Determine the (x, y) coordinate at the center of the cell enclosing the given text.  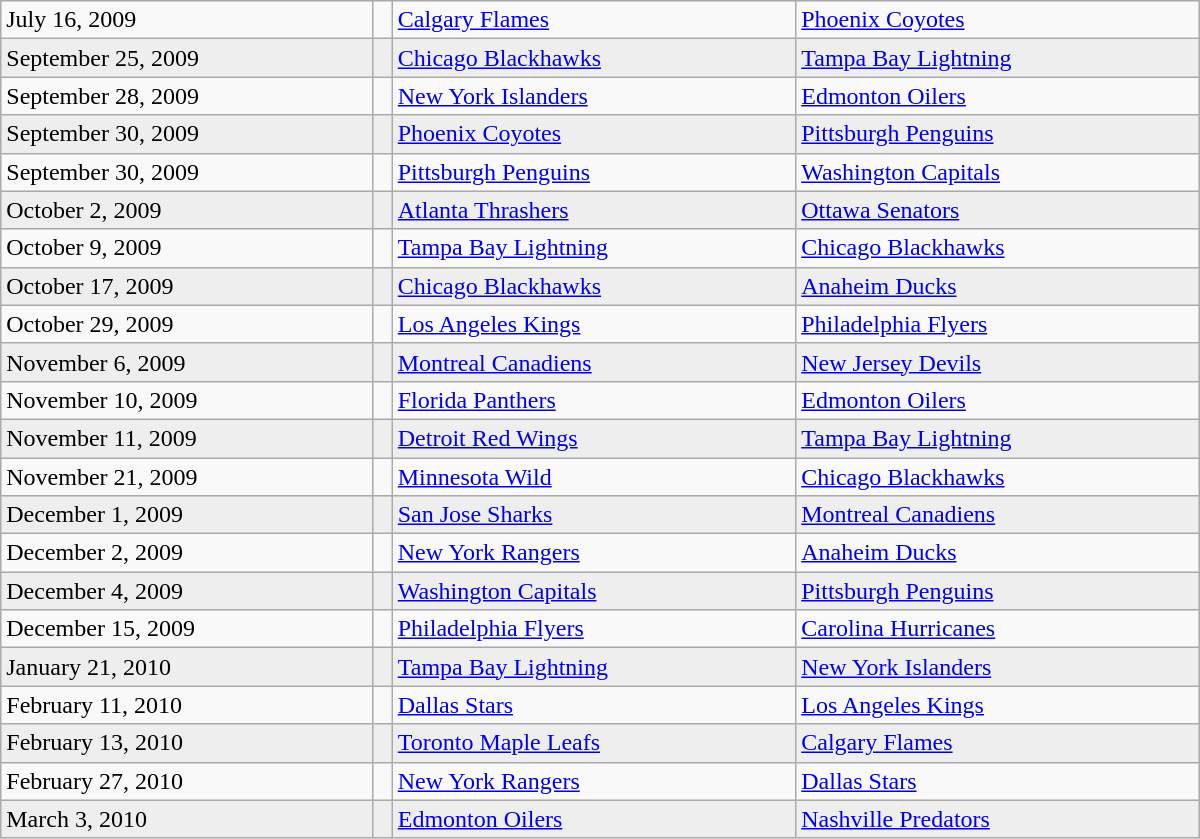
July 16, 2009 (186, 20)
Minnesota Wild (594, 477)
October 2, 2009 (186, 210)
December 4, 2009 (186, 591)
San Jose Sharks (594, 515)
December 15, 2009 (186, 629)
February 27, 2010 (186, 781)
September 28, 2009 (186, 96)
March 3, 2010 (186, 819)
Ottawa Senators (998, 210)
Atlanta Thrashers (594, 210)
December 1, 2009 (186, 515)
Florida Panthers (594, 400)
Toronto Maple Leafs (594, 743)
Carolina Hurricanes (998, 629)
February 13, 2010 (186, 743)
October 17, 2009 (186, 286)
New Jersey Devils (998, 362)
October 29, 2009 (186, 324)
Detroit Red Wings (594, 438)
September 25, 2009 (186, 58)
Nashville Predators (998, 819)
January 21, 2010 (186, 667)
October 9, 2009 (186, 248)
December 2, 2009 (186, 553)
November 21, 2009 (186, 477)
February 11, 2010 (186, 705)
November 10, 2009 (186, 400)
November 11, 2009 (186, 438)
November 6, 2009 (186, 362)
